Extract the (X, Y) coordinate from the center of the cell holding the provided text.  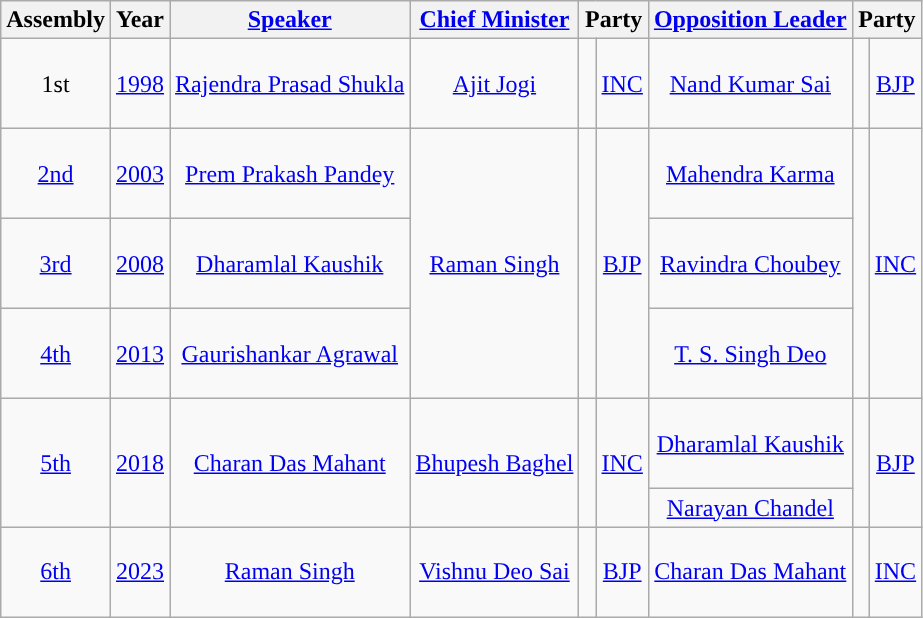
2018 (140, 463)
6th (56, 572)
Prem Prakash Pandey (290, 174)
2nd (56, 174)
4th (56, 354)
2003 (140, 174)
Speaker (290, 20)
2008 (140, 264)
Ajit Jogi (494, 84)
Narayan Chandel (750, 508)
1st (56, 84)
Rajendra Prasad Shukla (290, 84)
3rd (56, 264)
Mahendra Karma (750, 174)
Chief Minister (494, 20)
5th (56, 463)
Vishnu Deo Sai (494, 572)
Bhupesh Baghel (494, 463)
1998 (140, 84)
T. S. Singh Deo (750, 354)
Ravindra Choubey (750, 264)
Nand Kumar Sai (750, 84)
2013 (140, 354)
2023 (140, 572)
Year (140, 20)
Opposition Leader (750, 20)
Gaurishankar Agrawal (290, 354)
Assembly (56, 20)
